Locate the cell with the specified text and output its (X, Y) center coordinate. 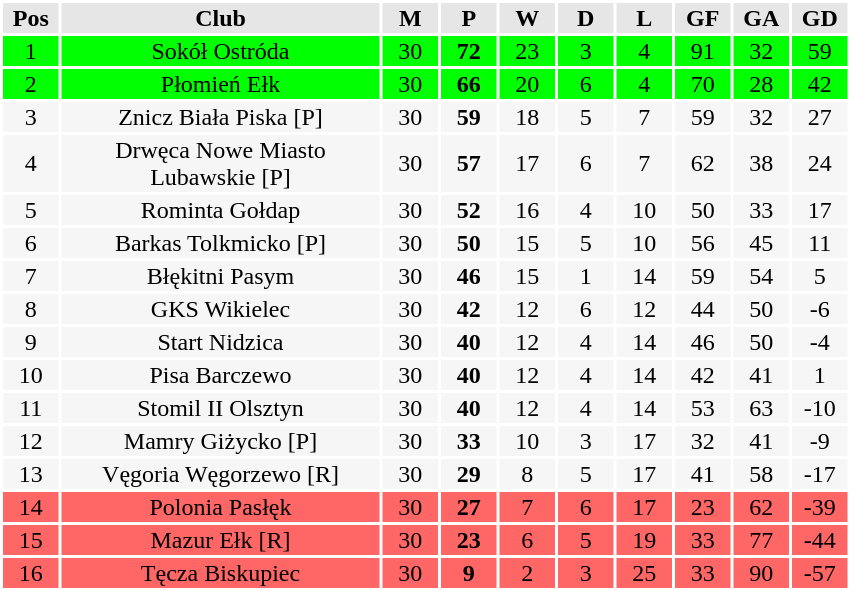
77 (762, 540)
-17 (820, 474)
52 (469, 210)
W (528, 18)
91 (703, 51)
58 (762, 474)
24 (820, 164)
GKS Wikielec (221, 309)
Pos (31, 18)
13 (31, 474)
-10 (820, 408)
19 (644, 540)
Polonia Pasłęk (221, 507)
Błękitni Pasym (221, 276)
44 (703, 309)
25 (644, 573)
45 (762, 243)
Drwęca Nowe Miasto Lubawskie [P] (221, 164)
57 (469, 164)
D (586, 18)
Vęgoria Węgorzewo [R] (221, 474)
56 (703, 243)
Znicz Biała Piska [P] (221, 117)
54 (762, 276)
Rominta Gołdap (221, 210)
Sokół Ostróda (221, 51)
66 (469, 84)
28 (762, 84)
Stomil II Olsztyn (221, 408)
Płomień Ełk (221, 84)
Mamry Giżycko [P] (221, 441)
18 (528, 117)
-44 (820, 540)
-6 (820, 309)
70 (703, 84)
M (410, 18)
Barkas Tolkmicko [P] (221, 243)
GF (703, 18)
29 (469, 474)
72 (469, 51)
-4 (820, 342)
38 (762, 164)
-9 (820, 441)
P (469, 18)
Tęcza Biskupiec (221, 573)
Pisa Barczewo (221, 375)
GD (820, 18)
Mazur Ełk [R] (221, 540)
90 (762, 573)
GA (762, 18)
L (644, 18)
-39 (820, 507)
20 (528, 84)
Start Nidzica (221, 342)
63 (762, 408)
53 (703, 408)
-57 (820, 573)
Club (221, 18)
